Pinpoint the cell where the given text exists, returning its (X, Y) midpoint coordinate. 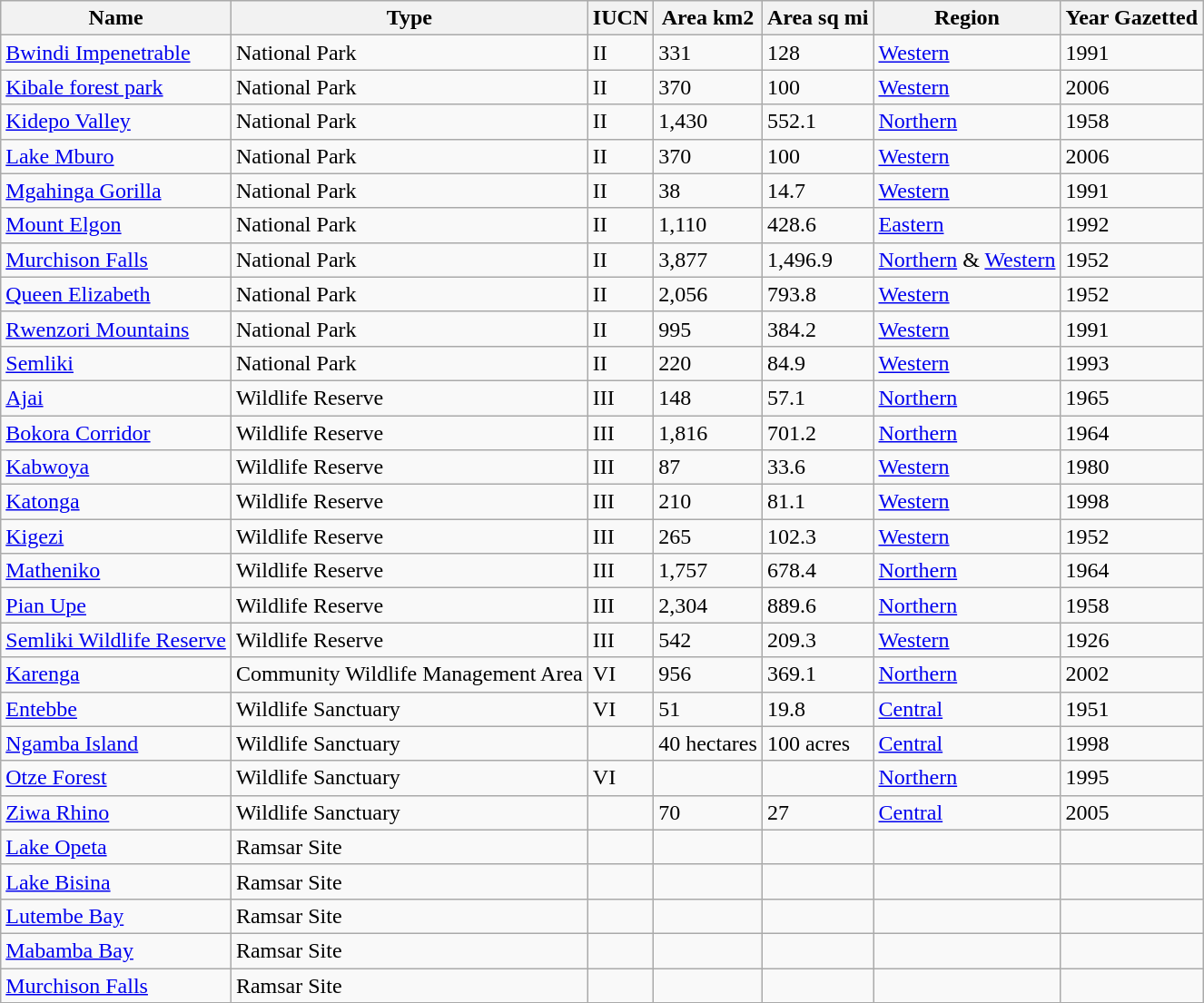
Semliki Wildlife Reserve (116, 640)
Year Gazetted (1131, 18)
Kidepo Valley (116, 122)
1926 (1131, 640)
793.8 (817, 294)
Matheniko (116, 571)
Queen Elizabeth (116, 294)
148 (708, 398)
70 (708, 812)
Eastern (967, 225)
428.6 (817, 225)
Rwenzori Mountains (116, 329)
14.7 (817, 191)
Karenga (116, 674)
100 acres (817, 743)
Entebbe (116, 709)
Katonga (116, 502)
Pian Upe (116, 605)
209.3 (817, 640)
Mgahinga Gorilla (116, 191)
2002 (1131, 674)
27 (817, 812)
2005 (1131, 812)
331 (708, 53)
Otze Forest (116, 778)
956 (708, 674)
2,304 (708, 605)
552.1 (817, 122)
Region (967, 18)
Name (116, 18)
1995 (1131, 778)
Ziwa Rhino (116, 812)
Mount Elgon (116, 225)
1992 (1131, 225)
Ajai (116, 398)
1,816 (708, 433)
1993 (1131, 363)
210 (708, 502)
1965 (1131, 398)
Kigezi (116, 536)
Lake Opeta (116, 847)
57.1 (817, 398)
1,110 (708, 225)
1951 (1131, 709)
Area sq mi (817, 18)
Mabamba Bay (116, 950)
Type (409, 18)
384.2 (817, 329)
Northern & Western (967, 260)
Bwindi Impenetrable (116, 53)
369.1 (817, 674)
1,496.9 (817, 260)
87 (708, 467)
1,757 (708, 571)
Area km2 (708, 18)
542 (708, 640)
128 (817, 53)
81.1 (817, 502)
19.8 (817, 709)
51 (708, 709)
Lake Mburo (116, 156)
889.6 (817, 605)
Semliki (116, 363)
Bokora Corridor (116, 433)
265 (708, 536)
220 (708, 363)
701.2 (817, 433)
84.9 (817, 363)
1980 (1131, 467)
1,430 (708, 122)
Lutembe Bay (116, 916)
33.6 (817, 467)
Kibale forest park (116, 87)
IUCN (620, 18)
3,877 (708, 260)
Community Wildlife Management Area (409, 674)
995 (708, 329)
40 hectares (708, 743)
Kabwoya (116, 467)
Lake Bisina (116, 881)
38 (708, 191)
678.4 (817, 571)
Ngamba Island (116, 743)
2,056 (708, 294)
102.3 (817, 536)
